Pinpoint the cell where the given text exists, returning its (x, y) midpoint coordinate. 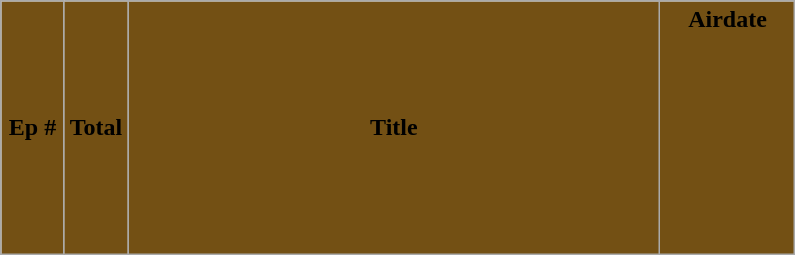
Title (394, 128)
Airdate (728, 128)
Ep # (33, 128)
Total (96, 128)
